Extract the [x, y] coordinate from the center of the cell holding the provided text.  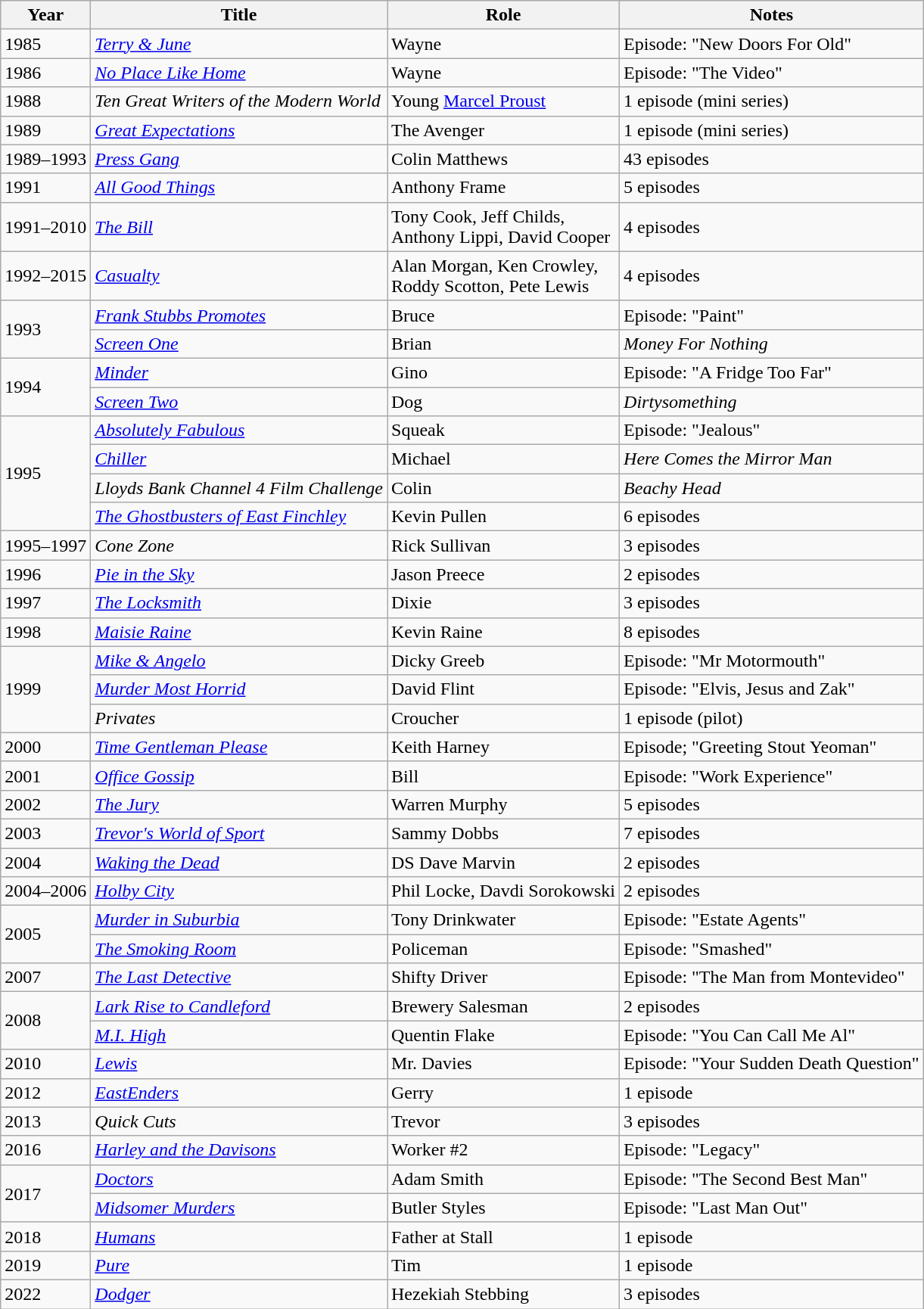
2017 [45, 1193]
1985 [45, 44]
2004–2006 [45, 891]
2012 [45, 1093]
1991–2010 [45, 227]
Episode: "The Video" [772, 73]
Episode: "Legacy" [772, 1150]
2016 [45, 1150]
Episode; "Greeting Stout Yeoman" [772, 747]
2022 [45, 1294]
Mr. Davies [504, 1064]
Tony Drinkwater [504, 920]
Quick Cuts [239, 1121]
All Good Things [239, 188]
Rick Sullivan [504, 546]
Humans [239, 1236]
Trevor's World of Sport [239, 833]
1996 [45, 574]
Mike & Angelo [239, 661]
Holby City [239, 891]
The Avenger [504, 130]
Murder Most Horrid [239, 689]
Hezekiah Stebbing [504, 1294]
2001 [45, 776]
1986 [45, 73]
Year [45, 15]
1992–2015 [45, 275]
The Ghostbusters of East Finchley [239, 517]
2003 [45, 833]
Terry & June [239, 44]
Brewery Salesman [504, 1006]
Great Expectations [239, 130]
Chiller [239, 459]
Doctors [239, 1179]
Murder in Suburbia [239, 920]
Anthony Frame [504, 188]
Time Gentleman Please [239, 747]
1 episode (pilot) [772, 718]
2002 [45, 804]
Colin Matthews [504, 159]
Trevor [504, 1121]
Episode: "New Doors For Old" [772, 44]
Kevin Pullen [504, 517]
Casualty [239, 275]
Dodger [239, 1294]
Episode: "Estate Agents" [772, 920]
Lark Rise to Candleford [239, 1006]
Screen Two [239, 402]
Young Marcel Proust [504, 101]
2005 [45, 934]
1998 [45, 632]
Colin [504, 488]
2008 [45, 1021]
EastEnders [239, 1093]
Dirtysomething [772, 402]
Michael [504, 459]
Kevin Raine [504, 632]
David Flint [504, 689]
Dicky Greeb [504, 661]
Father at Stall [504, 1236]
Money For Nothing [772, 344]
Absolutely Fabulous [239, 431]
Jason Preece [504, 574]
Role [504, 15]
Episode: "Mr Motormouth" [772, 661]
Waking the Dead [239, 862]
1993 [45, 329]
2007 [45, 978]
1991 [45, 188]
Title [239, 15]
Screen One [239, 344]
Quentin Flake [504, 1035]
Harley and the Davisons [239, 1150]
1995 [45, 474]
Butler Styles [504, 1208]
Episode: "Elvis, Jesus and Zak" [772, 689]
1994 [45, 387]
Press Gang [239, 159]
Episode: "Work Experience" [772, 776]
Episode: "Jealous" [772, 431]
Alan Morgan, Ken Crowley,Roddy Scotton, Pete Lewis [504, 275]
Warren Murphy [504, 804]
2018 [45, 1236]
Pure [239, 1265]
Episode: "Smashed" [772, 949]
Episode: "You Can Call Me Al" [772, 1035]
Episode: "A Fridge Too Far" [772, 372]
Episode: "Paint" [772, 315]
The Locksmith [239, 603]
M.I. High [239, 1035]
1995–1997 [45, 546]
Episode: "The Second Best Man" [772, 1179]
Minder [239, 372]
Episode: "Your Sudden Death Question" [772, 1064]
Privates [239, 718]
Midsomer Murders [239, 1208]
Cone Zone [239, 546]
Gino [504, 372]
1999 [45, 689]
1989 [45, 130]
Phil Locke, Davdi Sorokowski [504, 891]
1997 [45, 603]
Tony Cook, Jeff Childs,Anthony Lippi, David Cooper [504, 227]
43 episodes [772, 159]
Office Gossip [239, 776]
Policeman [504, 949]
2004 [45, 862]
No Place Like Home [239, 73]
2000 [45, 747]
8 episodes [772, 632]
1989–1993 [45, 159]
Sammy Dobbs [504, 833]
Squeak [504, 431]
2019 [45, 1265]
Beachy Head [772, 488]
Adam Smith [504, 1179]
The Bill [239, 227]
The Smoking Room [239, 949]
Here Comes the Mirror Man [772, 459]
Lewis [239, 1064]
Shifty Driver [504, 978]
Notes [772, 15]
Bruce [504, 315]
Gerry [504, 1093]
Brian [504, 344]
Dog [504, 402]
6 episodes [772, 517]
Keith Harney [504, 747]
1988 [45, 101]
Pie in the Sky [239, 574]
Bill [504, 776]
Maisie Raine [239, 632]
Episode: "The Man from Montevideo" [772, 978]
DS Dave Marvin [504, 862]
Worker #2 [504, 1150]
Frank Stubbs Promotes [239, 315]
2010 [45, 1064]
Dixie [504, 603]
Ten Great Writers of the Modern World [239, 101]
The Jury [239, 804]
Croucher [504, 718]
The Last Detective [239, 978]
Lloyds Bank Channel 4 Film Challenge [239, 488]
2013 [45, 1121]
Episode: "Last Man Out" [772, 1208]
Tim [504, 1265]
7 episodes [772, 833]
